Scan for the cell matching the given text and deliver its [x, y] coordinate at center. 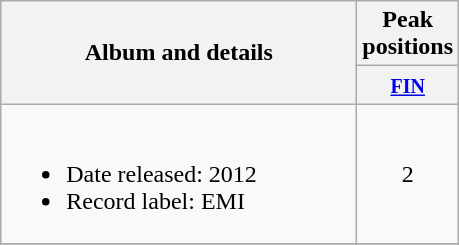
2 [408, 174]
Peak positions [408, 34]
Album and details [179, 52]
Date released: 2012Record label: EMI [179, 174]
FIN [408, 85]
